Find where the given text appears and provide that cell's center as [X, Y] coordinate. 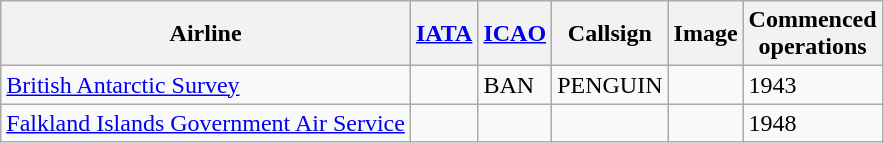
1943 [812, 85]
1948 [812, 123]
IATA [444, 34]
Callsign [610, 34]
ICAO [515, 34]
BAN [515, 85]
PENGUIN [610, 85]
British Antarctic Survey [206, 85]
Commencedoperations [812, 34]
Image [706, 34]
Airline [206, 34]
Falkland Islands Government Air Service [206, 123]
